Capture the cell that displays the provided text and extract its [x, y] central coordinate. 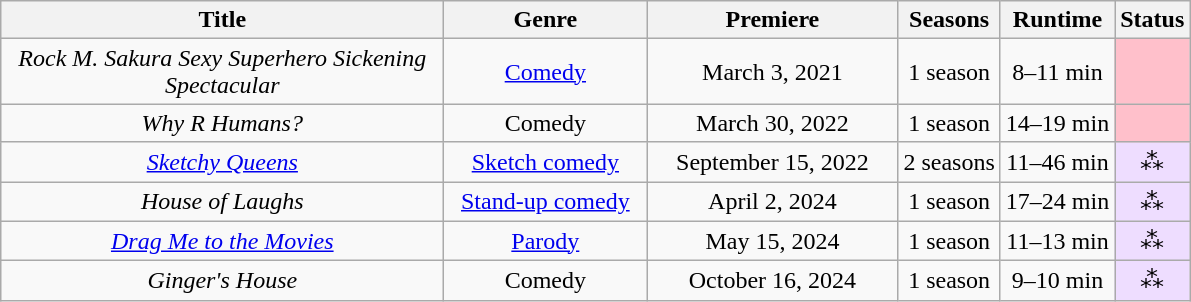
Drag Me to the Movies [222, 241]
Parody [546, 241]
March 3, 2021 [772, 72]
House of Laughs [222, 202]
14–19 min [1057, 123]
Premiere [772, 20]
Runtime [1057, 20]
Rock M. Sakura Sexy Superhero Sickening Spectacular [222, 72]
March 30, 2022 [772, 123]
Title [222, 20]
2 seasons [949, 162]
September 15, 2022 [772, 162]
Ginger's House [222, 281]
Genre [546, 20]
9–10 min [1057, 281]
17–24 min [1057, 202]
Status [1152, 20]
Sketch comedy [546, 162]
Why R Humans? [222, 123]
Seasons [949, 20]
Stand-up comedy [546, 202]
October 16, 2024 [772, 281]
Sketchy Queens [222, 162]
May 15, 2024 [772, 241]
April 2, 2024 [772, 202]
11–13 min [1057, 241]
8–11 min [1057, 72]
11–46 min [1057, 162]
